Search for the cell housing the specified text and yield its [X, Y] center coordinate. 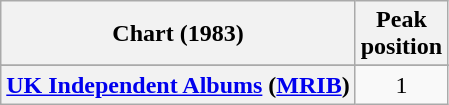
1 [401, 85]
Peakposition [401, 34]
UK Independent Albums (MRIB) [178, 85]
Chart (1983) [178, 34]
